Provide the [X, Y] coordinate of the cell's center where the given text is located.  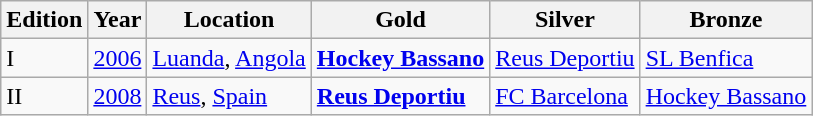
2008 [118, 96]
II [44, 96]
Edition [44, 20]
SL Benfica [726, 58]
Reus, Spain [229, 96]
Silver [565, 20]
Luanda, Angola [229, 58]
FC Barcelona [565, 96]
I [44, 58]
2006 [118, 58]
Gold [400, 20]
Bronze [726, 20]
Location [229, 20]
Year [118, 20]
